Scan for the cell matching the given text and deliver its [X, Y] coordinate at center. 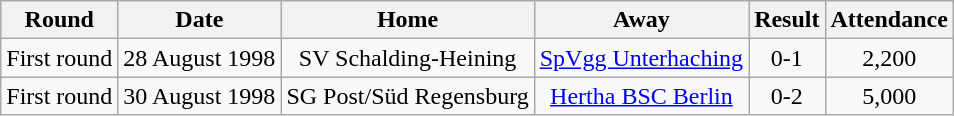
0-1 [787, 58]
28 August 1998 [200, 58]
2,200 [889, 58]
SG Post/Süd Regensburg [408, 96]
Round [60, 20]
Home [408, 20]
Result [787, 20]
Date [200, 20]
5,000 [889, 96]
Attendance [889, 20]
0-2 [787, 96]
SV Schalding-Heining [408, 58]
30 August 1998 [200, 96]
Hertha BSC Berlin [641, 96]
SpVgg Unterhaching [641, 58]
Away [641, 20]
